Detect which cell encompasses the target text, then output its (X, Y) center coordinate. 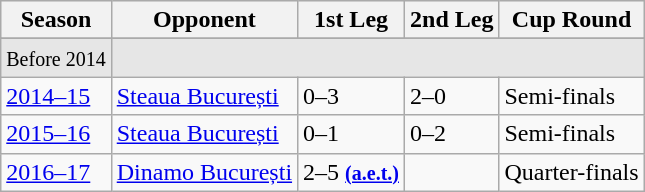
2016–17 (56, 172)
Opponent (204, 20)
2nd Leg (452, 20)
Before 2014 (56, 58)
2015–16 (56, 134)
Quarter-finals (572, 172)
0–2 (452, 134)
0–3 (352, 96)
Dinamo București (204, 172)
0–1 (352, 134)
2–0 (452, 96)
2014–15 (56, 96)
Season (56, 20)
2–5 (a.e.t.) (352, 172)
Cup Round (572, 20)
1st Leg (352, 20)
